Identify which cell holds the provided text, then report its (X, Y) central coordinate. 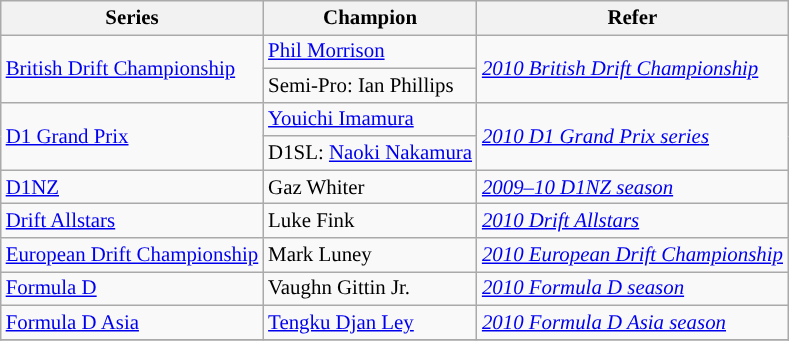
2010 Formula D Asia season (632, 322)
Gaz Whiter (370, 187)
2009–10 D1NZ season (632, 187)
Formula D Asia (132, 322)
D1NZ (132, 187)
2010 D1 Grand Prix series (632, 136)
2010 Drift Allstars (632, 221)
Vaughn Gittin Jr. (370, 288)
D1SL: Naoki Nakamura (370, 153)
European Drift Championship (132, 255)
Mark Luney (370, 255)
2010 Formula D season (632, 288)
British Drift Championship (132, 68)
Semi-Pro: Ian Phillips (370, 85)
Tengku Djan Ley (370, 322)
2010 British Drift Championship (632, 68)
Refer (632, 18)
Drift Allstars (132, 221)
Luke Fink (370, 221)
D1 Grand Prix (132, 136)
Formula D (132, 288)
Phil Morrison (370, 51)
Champion (370, 18)
2010 European Drift Championship (632, 255)
Youichi Imamura (370, 119)
Series (132, 18)
